Search for the cell housing the specified text and yield its (X, Y) center coordinate. 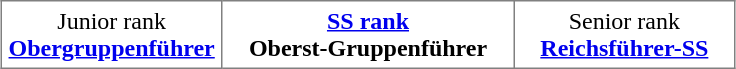
Senior rankReichsführer-SS (624, 35)
Junior rankObergruppenführer (112, 35)
SS rankOberst-Gruppenführer (368, 35)
